Output the (x, y) coordinate of the center of the cell containing the given text.  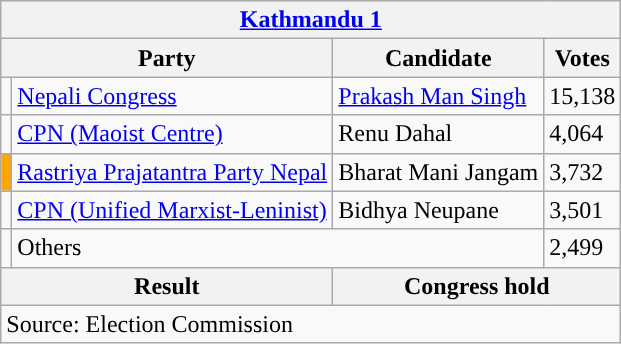
Others (278, 248)
Prakash Man Singh (438, 96)
3,732 (582, 172)
15,138 (582, 96)
Bidhya Neupane (438, 210)
CPN (Unified Marxist-Leninist) (172, 210)
Congress hold (477, 286)
CPN (Maoist Centre) (172, 134)
Source: Election Commission (311, 324)
Kathmandu 1 (311, 20)
Result (167, 286)
Rastriya Prajatantra Party Nepal (172, 172)
Bharat Mani Jangam (438, 172)
4,064 (582, 134)
Renu Dahal (438, 134)
3,501 (582, 210)
Party (167, 58)
Nepali Congress (172, 96)
Candidate (438, 58)
2,499 (582, 248)
Votes (582, 58)
